Return the (x, y) coordinate for the center point of the cell that contains the specified text.  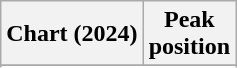
Peakposition (189, 34)
Chart (2024) (72, 34)
